Provide the (X, Y) coordinate of the cell's center where the given text is located.  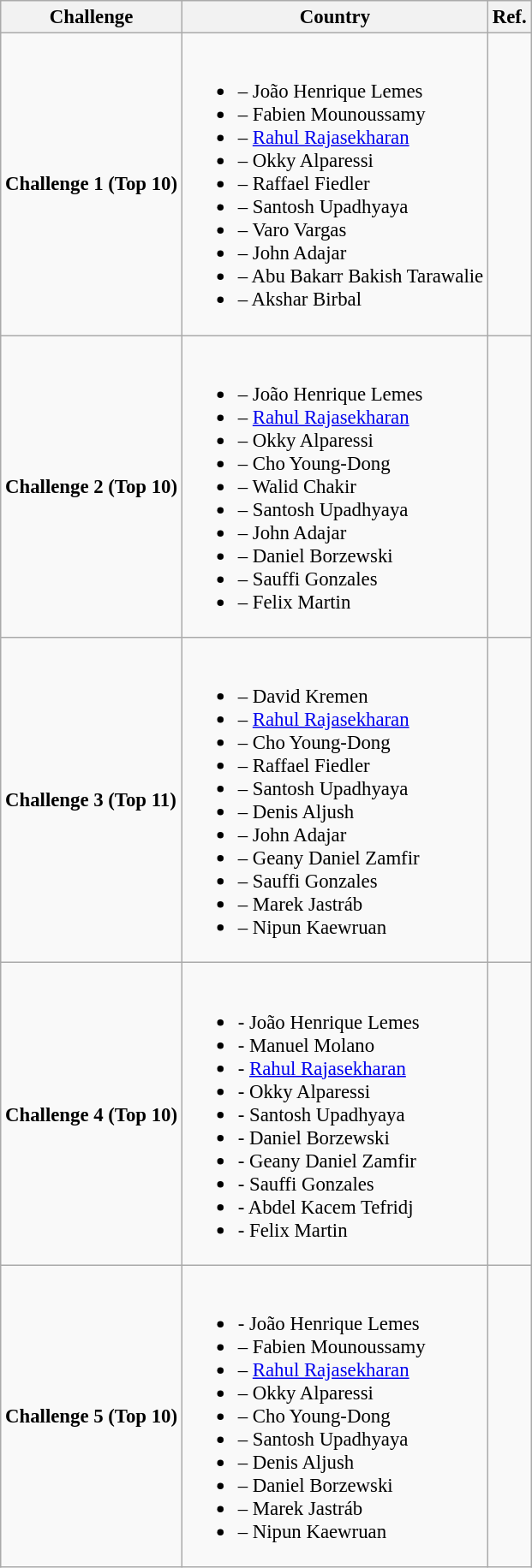
Challenge 1 (Top 10) (92, 185)
Challenge 4 (Top 10) (92, 1114)
Ref. (509, 17)
Challenge 3 (Top 11) (92, 800)
Challenge 2 (Top 10) (92, 486)
Country (334, 17)
Challenge 5 (Top 10) (92, 1416)
Challenge (92, 17)
